Extract the (x, y) coordinate from the center of the cell holding the provided text.  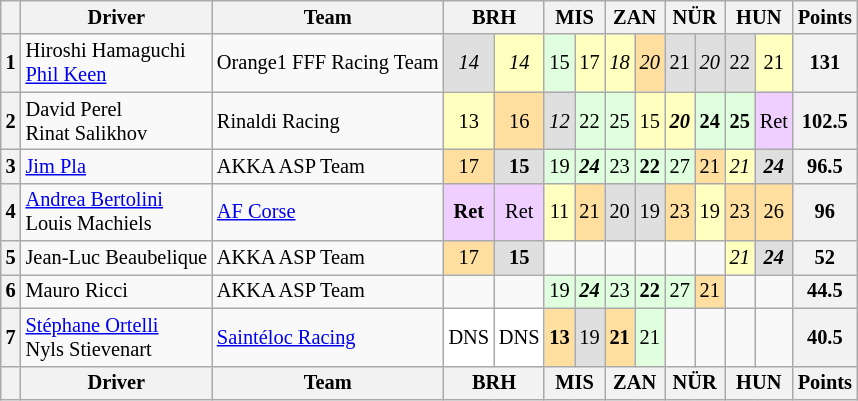
6 (11, 291)
Mauro Ricci (116, 291)
AF Corse (328, 212)
44.5 (825, 291)
5 (11, 258)
16 (519, 121)
2 (11, 121)
40.5 (825, 337)
Orange1 FFF Racing Team (328, 63)
Hiroshi Hamaguchi Phil Keen (116, 63)
1 (11, 63)
96.5 (825, 166)
18 (620, 63)
Saintéloc Racing (328, 337)
12 (559, 121)
131 (825, 63)
96 (825, 212)
David Perel Rinat Salikhov (116, 121)
52 (825, 258)
26 (774, 212)
Stéphane Ortelli Nyls Stievenart (116, 337)
3 (11, 166)
Jim Pla (116, 166)
102.5 (825, 121)
4 (11, 212)
7 (11, 337)
Jean-Luc Beaubelique (116, 258)
11 (559, 212)
Rinaldi Racing (328, 121)
Andrea Bertolini Louis Machiels (116, 212)
